Extract the [x, y] coordinate from the center of the cell holding the provided text.  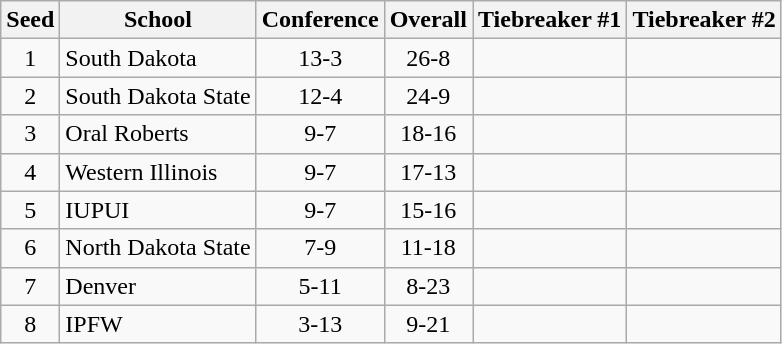
8 [30, 324]
5-11 [320, 286]
15-16 [428, 210]
South Dakota State [158, 96]
5 [30, 210]
Seed [30, 20]
7-9 [320, 248]
1 [30, 58]
6 [30, 248]
17-13 [428, 172]
11-18 [428, 248]
Oral Roberts [158, 134]
North Dakota State [158, 248]
13-3 [320, 58]
18-16 [428, 134]
3 [30, 134]
9-21 [428, 324]
2 [30, 96]
Western Illinois [158, 172]
12-4 [320, 96]
Overall [428, 20]
Tiebreaker #1 [549, 20]
Denver [158, 286]
8-23 [428, 286]
26-8 [428, 58]
Conference [320, 20]
Tiebreaker #2 [704, 20]
School [158, 20]
4 [30, 172]
24-9 [428, 96]
IUPUI [158, 210]
South Dakota [158, 58]
3-13 [320, 324]
7 [30, 286]
IPFW [158, 324]
